Provide the [X, Y] coordinate of the cell's center where the given text is located.  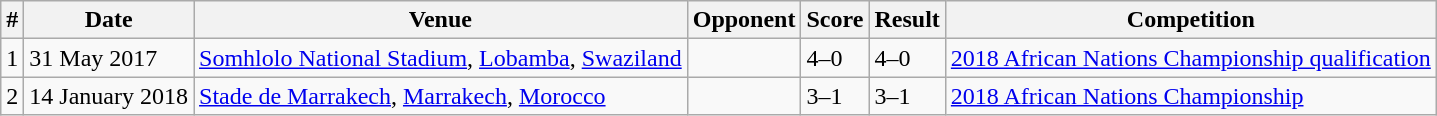
Stade de Marrakech, Marrakech, Morocco [441, 96]
Score [835, 20]
Venue [441, 20]
Opponent [744, 20]
2 [12, 96]
# [12, 20]
31 May 2017 [109, 58]
Result [907, 20]
Somhlolo National Stadium, Lobamba, Swaziland [441, 58]
14 January 2018 [109, 96]
Date [109, 20]
Competition [1190, 20]
2018 African Nations Championship [1190, 96]
2018 African Nations Championship qualification [1190, 58]
1 [12, 58]
